Extract the (X, Y) coordinate from the center of the cell holding the provided text.  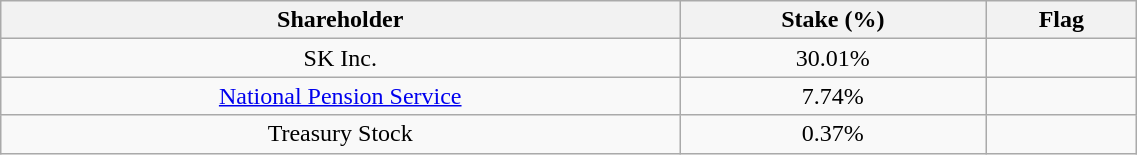
0.37% (833, 134)
Flag (1062, 20)
Shareholder (340, 20)
Stake (%) (833, 20)
Treasury Stock (340, 134)
National Pension Service (340, 96)
7.74% (833, 96)
30.01% (833, 58)
SK Inc. (340, 58)
